Pinpoint the cell where the given text exists, returning its (x, y) midpoint coordinate. 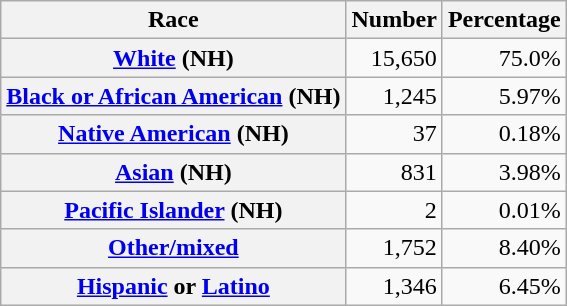
Percentage (504, 20)
2 (394, 210)
Other/mixed (174, 248)
6.45% (504, 286)
5.97% (504, 96)
Asian (NH) (174, 172)
Number (394, 20)
8.40% (504, 248)
1,245 (394, 96)
Race (174, 20)
37 (394, 134)
Pacific Islander (NH) (174, 210)
Native American (NH) (174, 134)
3.98% (504, 172)
0.18% (504, 134)
1,346 (394, 286)
Black or African American (NH) (174, 96)
15,650 (394, 58)
Hispanic or Latino (174, 286)
0.01% (504, 210)
75.0% (504, 58)
831 (394, 172)
1,752 (394, 248)
White (NH) (174, 58)
